Determine the [X, Y] coordinate at the center of the cell enclosing the given text.  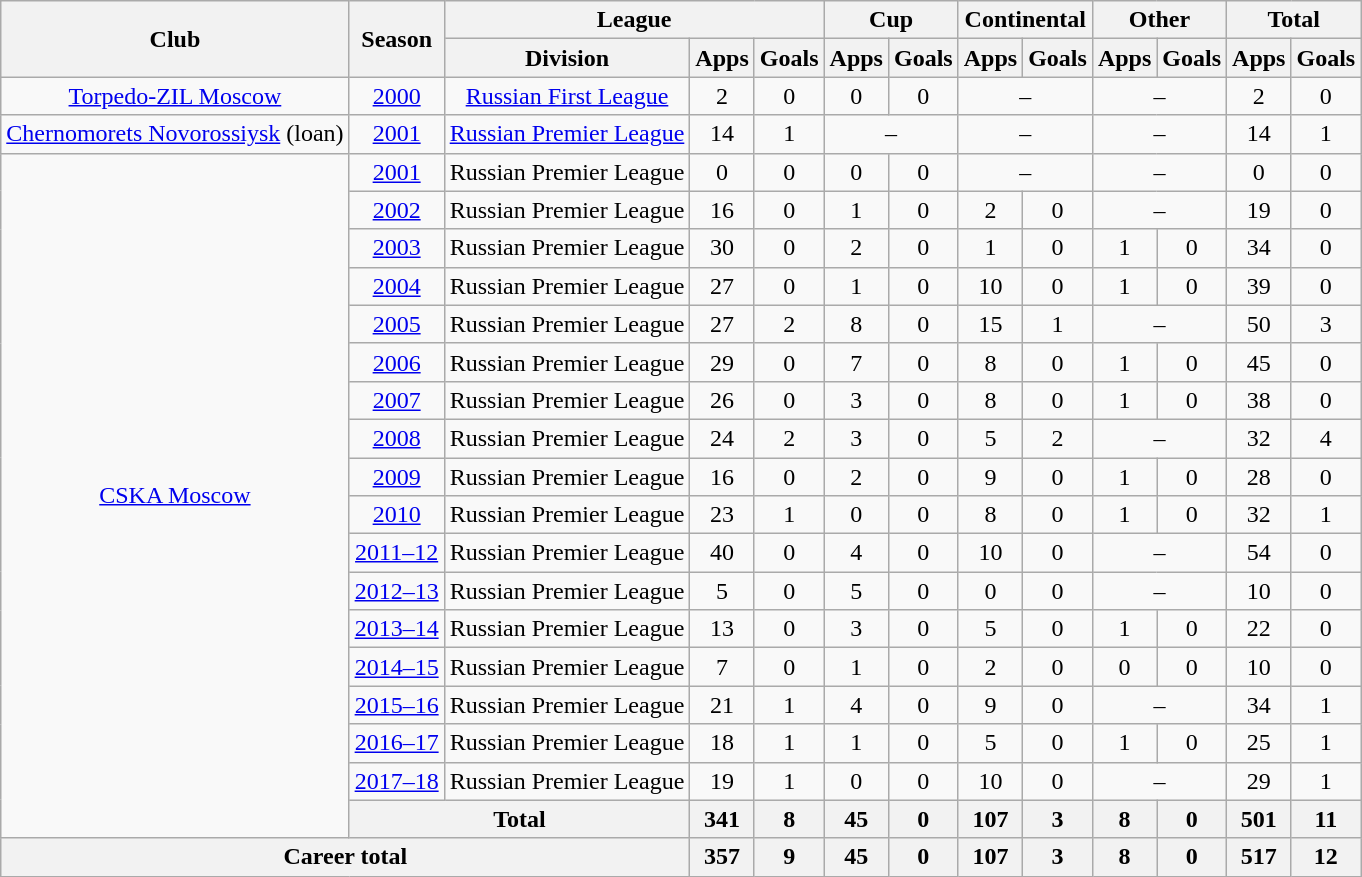
24 [722, 438]
39 [1259, 286]
CSKA Moscow [175, 496]
Chernomorets Novorossiysk (loan) [175, 134]
2003 [396, 248]
40 [722, 553]
23 [722, 515]
2015–16 [396, 705]
Torpedo-ZIL Moscow [175, 96]
Continental [1025, 20]
30 [722, 248]
Cup [891, 20]
Season [396, 39]
Russian First League [567, 96]
Club [175, 39]
18 [722, 743]
13 [722, 629]
341 [722, 819]
11 [1326, 819]
501 [1259, 819]
22 [1259, 629]
28 [1259, 477]
2012–13 [396, 591]
25 [1259, 743]
2013–14 [396, 629]
2004 [396, 286]
2017–18 [396, 781]
League [634, 20]
Other [1159, 20]
54 [1259, 553]
2010 [396, 515]
38 [1259, 400]
Career total [346, 857]
2005 [396, 324]
2006 [396, 362]
2000 [396, 96]
12 [1326, 857]
2014–15 [396, 667]
21 [722, 705]
517 [1259, 857]
357 [722, 857]
2009 [396, 477]
50 [1259, 324]
2002 [396, 210]
2016–17 [396, 743]
15 [990, 324]
2007 [396, 400]
2008 [396, 438]
Division [567, 58]
2011–12 [396, 553]
26 [722, 400]
